Capture the cell that displays the provided text and extract its (x, y) central coordinate. 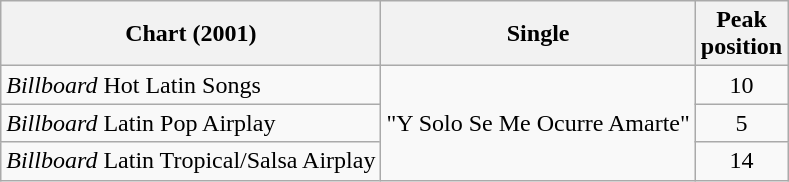
5 (741, 123)
Billboard Latin Tropical/Salsa Airplay (191, 161)
Billboard Hot Latin Songs (191, 85)
14 (741, 161)
Chart (2001) (191, 34)
"Y Solo Se Me Ocurre Amarte" (538, 123)
10 (741, 85)
Single (538, 34)
Billboard Latin Pop Airplay (191, 123)
Peakposition (741, 34)
